Provide the (X, Y) coordinate of the cell's center where the given text is located.  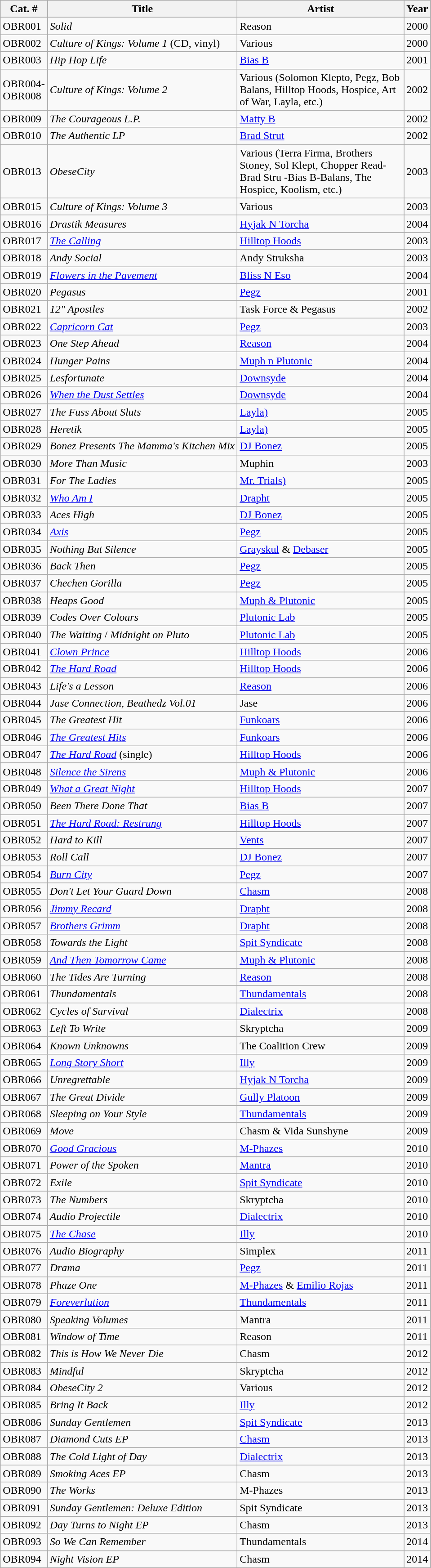
The Hard Road (142, 669)
OBR059 (24, 960)
OBR067 (24, 1097)
OBR001 (24, 26)
OBR057 (24, 926)
OBR004-OBR008 (24, 90)
OBR077 (24, 1268)
OBR021 (24, 309)
Mindful (142, 1371)
For The Ladies (142, 480)
Chasm & Vida Sunshyne (321, 1131)
The Hard Road (single) (142, 754)
OBR020 (24, 292)
The Greatest Hit (142, 720)
Hunger Pains (142, 361)
OBR054 (24, 874)
Sunday Gentlemen: Deluxe Edition (142, 1508)
What a Great Night (142, 788)
Chechen Gorilla (142, 583)
OBR050 (24, 806)
Smoking Aces EP (142, 1474)
OBR018 (24, 258)
OBR037 (24, 583)
Nothing But Silence (142, 549)
Hip Hop Life (142, 60)
Flowers in the Pavement (142, 275)
The Chase (142, 1234)
Grayskul & Debaser (321, 549)
Culture of Kings: Volume 3 (142, 206)
Cat. # (24, 9)
OBR043 (24, 686)
Vents (321, 840)
More Than Music (142, 463)
OBR048 (24, 771)
OBR024 (24, 361)
Aces High (142, 515)
OBR016 (24, 224)
OBR053 (24, 857)
Hard to Kill (142, 840)
OBR080 (24, 1319)
OBR088 (24, 1456)
OBR047 (24, 754)
Drama (142, 1268)
Towards the Light (142, 943)
OBR013 (24, 171)
Bonez Presents The Mamma's Kitchen Mix (142, 446)
Long Story Short (142, 1062)
OBR019 (24, 275)
Heaps Good (142, 600)
Audio Biography (142, 1251)
OBR091 (24, 1508)
Life's a Lesson (142, 686)
Various (Solomon Klepto, Pegz, Bob Balans, Hilltop Hoods, Hospice, Art of War, Layla, etc.) (321, 90)
The Greatest Hits (142, 737)
OBR015 (24, 206)
OBR076 (24, 1251)
Jimmy Recard (142, 909)
Speaking Volumes (142, 1319)
The Numbers (142, 1200)
OBR090 (24, 1491)
OBR094 (24, 1559)
OBR092 (24, 1525)
The Calling (142, 241)
Exile (142, 1183)
Night Vision EP (142, 1559)
OBR093 (24, 1542)
OBR052 (24, 840)
OBR046 (24, 737)
Window of Time (142, 1336)
Brothers Grimm (142, 926)
ObeseCity (142, 171)
So We Can Remember (142, 1542)
Muph n Plutonic (321, 361)
The Tides Are Turning (142, 977)
OBR056 (24, 909)
12" Apostles (142, 309)
M-Phazes & Emilio Rojas (321, 1285)
Andy Struksha (321, 258)
The Hard Road: Restrung (142, 823)
Culture of Kings: Volume 1 (CD, vinyl) (142, 43)
Task Force & Pegasus (321, 309)
OBR010 (24, 136)
OBR034 (24, 532)
And Then Tomorrow Came (142, 960)
OBR087 (24, 1439)
OBR061 (24, 994)
The Cold Light of Day (142, 1456)
OBR065 (24, 1062)
OBR068 (24, 1114)
Sunday Gentlemen (142, 1422)
The Waiting / Midnight on Pluto (142, 635)
OBR055 (24, 892)
Bliss N Eso (321, 275)
Solid (142, 26)
Andy Social (142, 258)
OBR036 (24, 566)
Back Then (142, 566)
Been There Done That (142, 806)
OBR026 (24, 395)
Move (142, 1131)
The Coalition Crew (321, 1045)
Gully Platoon (321, 1097)
OBR078 (24, 1285)
Year (417, 9)
OBR031 (24, 480)
Who Am I (142, 497)
Burn City (142, 874)
OBR079 (24, 1302)
OBR075 (24, 1234)
Clown Prince (142, 652)
OBR033 (24, 515)
OBR086 (24, 1422)
Bring It Back (142, 1405)
OBR027 (24, 412)
OBR028 (24, 429)
OBR089 (24, 1474)
Muphin (321, 463)
The Great Divide (142, 1097)
OBR074 (24, 1217)
Foreverlution (142, 1302)
OBR070 (24, 1148)
OBR049 (24, 788)
Don't Let Your Guard Down (142, 892)
Cycles of Survival (142, 1011)
OBR060 (24, 977)
OBR066 (24, 1080)
OBR025 (24, 378)
OBR035 (24, 549)
OBR002 (24, 43)
Brad Strut (321, 136)
Good Gracious (142, 1148)
OBR073 (24, 1200)
OBR009 (24, 119)
Left To Write (142, 1028)
When the Dust Settles (142, 395)
OBR039 (24, 618)
OBR051 (24, 823)
OBR072 (24, 1183)
The Courageous L.P. (142, 119)
OBR081 (24, 1336)
OBR003 (24, 60)
Simplex (321, 1251)
Unregrettable (142, 1080)
OBR071 (24, 1165)
Axis (142, 532)
ObeseCity 2 (142, 1388)
Artist (321, 9)
Power of the Spoken (142, 1165)
OBR085 (24, 1405)
OBR045 (24, 720)
The Fuss About Sluts (142, 412)
Culture of Kings: Volume 2 (142, 90)
Jase Connection, Beathedz Vol.01 (142, 703)
Lesfortunate (142, 378)
Sleeping on Your Style (142, 1114)
Capricorn Cat (142, 327)
OBR044 (24, 703)
Various (Terra Firma, Brothers Stoney, Sol Klept, Chopper Read-Brad Stru -Bias B-Balans, The Hospice, Koolism, etc.) (321, 171)
Drastik Measures (142, 224)
Heretik (142, 429)
OBR023 (24, 344)
OBR038 (24, 600)
OBR029 (24, 446)
OBR084 (24, 1388)
Pegasus (142, 292)
OBR030 (24, 463)
OBR041 (24, 652)
Roll Call (142, 857)
OBR040 (24, 635)
Matty B (321, 119)
Diamond Cuts EP (142, 1439)
Title (142, 9)
OBR069 (24, 1131)
Silence the Sirens (142, 771)
OBR042 (24, 669)
Audio Projectile (142, 1217)
This is How We Never Die (142, 1353)
Known Unknowns (142, 1045)
Mr. Trials) (321, 480)
The Authentic LP (142, 136)
Jase (321, 703)
Day Turns to Night EP (142, 1525)
OBR064 (24, 1045)
Codes Over Colours (142, 618)
OBR082 (24, 1353)
OBR032 (24, 497)
Phaze One (142, 1285)
OBR063 (24, 1028)
OBR062 (24, 1011)
OBR058 (24, 943)
One Step Ahead (142, 344)
OBR083 (24, 1371)
The Works (142, 1491)
OBR022 (24, 327)
OBR017 (24, 241)
